Extract the (x, y) coordinate from the center of the cell holding the provided text.  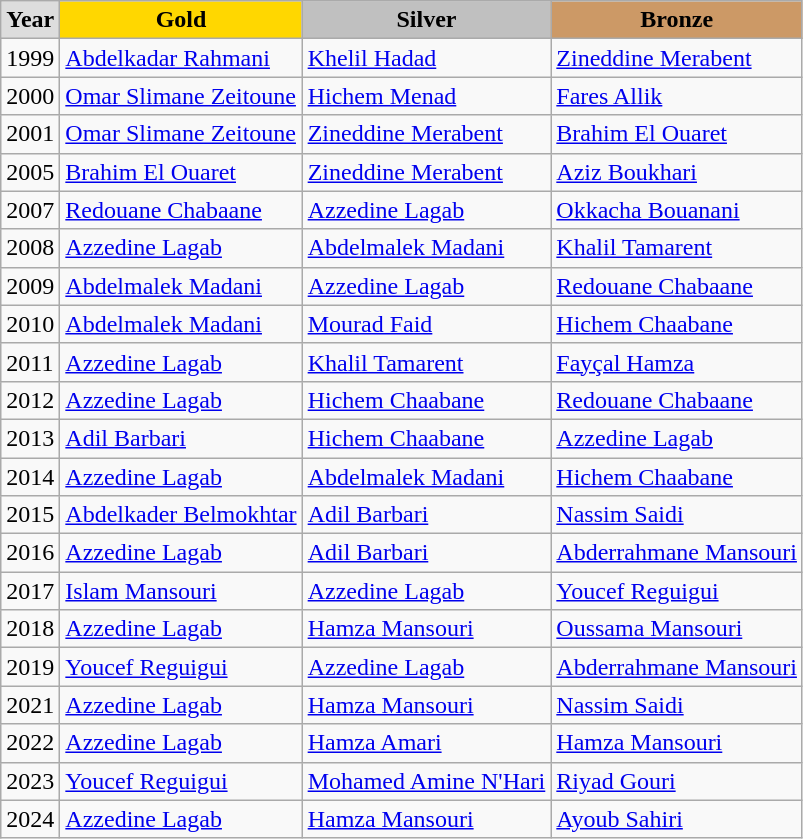
Abdelkader Belmokhtar (181, 515)
2024 (30, 819)
2008 (30, 248)
Mourad Faid (426, 324)
Islam Mansouri (181, 591)
2005 (30, 172)
2021 (30, 705)
2017 (30, 591)
2014 (30, 477)
Riyad Gouri (677, 781)
2018 (30, 629)
Silver (426, 20)
2016 (30, 553)
2019 (30, 667)
Hichem Menad (426, 96)
Fayçal Hamza (677, 362)
Fares Allik (677, 96)
2001 (30, 134)
2011 (30, 362)
Ayoub Sahiri (677, 819)
Okkacha Bouanani (677, 210)
2015 (30, 515)
2007 (30, 210)
Year (30, 20)
2022 (30, 743)
Abdelkadar Rahmani (181, 58)
Bronze (677, 20)
2000 (30, 96)
2023 (30, 781)
2009 (30, 286)
Aziz Boukhari (677, 172)
Hamza Amari (426, 743)
2012 (30, 400)
Mohamed Amine N'Hari (426, 781)
Gold (181, 20)
2013 (30, 438)
2010 (30, 324)
Khelil Hadad (426, 58)
1999 (30, 58)
Oussama Mansouri (677, 629)
